Extract the (x, y) coordinate from the center of the cell holding the provided text.  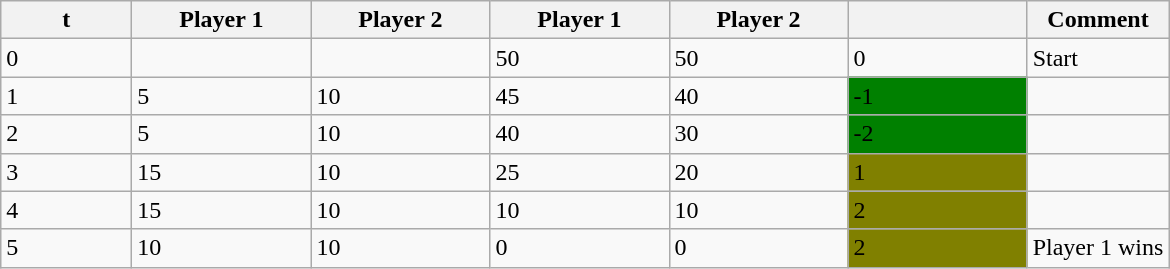
20 (758, 172)
t (66, 20)
4 (66, 210)
25 (580, 172)
3 (66, 172)
Comment (1098, 20)
Start (1098, 58)
-1 (938, 96)
Player 1 wins (1098, 248)
-2 (938, 134)
45 (580, 96)
30 (758, 134)
